Return [x, y] of the center of cell containing provided text 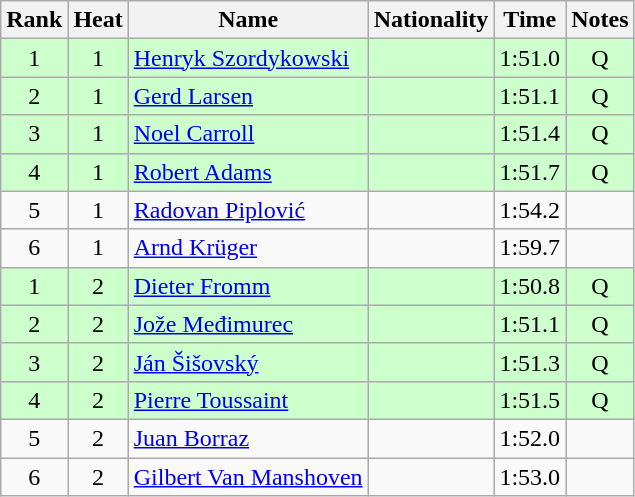
Robert Adams [248, 172]
1:51.4 [530, 134]
Arnd Krüger [248, 248]
Heat [98, 20]
Pierre Toussaint [248, 400]
Juan Borraz [248, 438]
1:51.0 [530, 58]
Name [248, 20]
Jože Međimurec [248, 324]
Gerd Larsen [248, 96]
Gilbert Van Manshoven [248, 477]
Nationality [431, 20]
Dieter Fromm [248, 286]
1:50.8 [530, 286]
1:53.0 [530, 477]
1:52.0 [530, 438]
Henryk Szordykowski [248, 58]
Time [530, 20]
Noel Carroll [248, 134]
Rank [34, 20]
1:51.3 [530, 362]
1:59.7 [530, 248]
1:54.2 [530, 210]
Ján Šišovský [248, 362]
1:51.7 [530, 172]
1:51.5 [530, 400]
Radovan Piplović [248, 210]
Notes [600, 20]
